Return the (x, y) coordinate for the center point of the cell that contains the specified text.  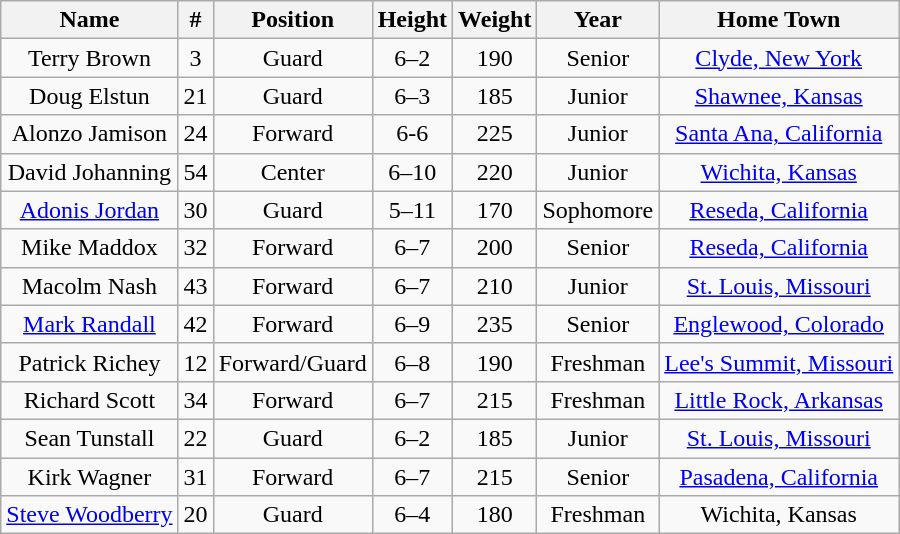
6–9 (412, 324)
21 (196, 96)
Center (292, 172)
Englewood, Colorado (779, 324)
Mike Maddox (90, 248)
Macolm Nash (90, 286)
12 (196, 362)
3 (196, 58)
34 (196, 400)
220 (495, 172)
Lee's Summit, Missouri (779, 362)
Alonzo Jamison (90, 134)
Height (412, 20)
54 (196, 172)
6–8 (412, 362)
Forward/Guard (292, 362)
Steve Woodberry (90, 515)
Terry Brown (90, 58)
Patrick Richey (90, 362)
Name (90, 20)
6–10 (412, 172)
20 (196, 515)
31 (196, 477)
200 (495, 248)
Shawnee, Kansas (779, 96)
Position (292, 20)
32 (196, 248)
210 (495, 286)
# (196, 20)
Little Rock, Arkansas (779, 400)
Sean Tunstall (90, 438)
42 (196, 324)
6–4 (412, 515)
170 (495, 210)
Weight (495, 20)
30 (196, 210)
Kirk Wagner (90, 477)
Adonis Jordan (90, 210)
Pasadena, California (779, 477)
David Johanning (90, 172)
43 (196, 286)
Doug Elstun (90, 96)
24 (196, 134)
235 (495, 324)
Year (598, 20)
22 (196, 438)
Sophomore (598, 210)
Richard Scott (90, 400)
6-6 (412, 134)
5–11 (412, 210)
Clyde, New York (779, 58)
Mark Randall (90, 324)
180 (495, 515)
Home Town (779, 20)
225 (495, 134)
6–3 (412, 96)
Santa Ana, California (779, 134)
